Scan for the cell matching the given text and deliver its [x, y] coordinate at center. 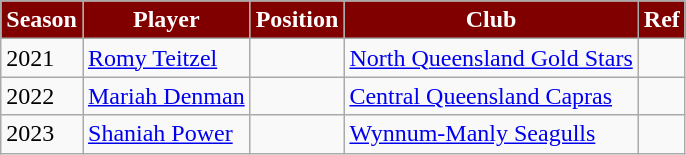
Season [42, 20]
2023 [42, 134]
Player [166, 20]
Position [297, 20]
Romy Teitzel [166, 58]
Central Queensland Capras [491, 96]
Mariah Denman [166, 96]
Wynnum-Manly Seagulls [491, 134]
North Queensland Gold Stars [491, 58]
2022 [42, 96]
2021 [42, 58]
Shaniah Power [166, 134]
Ref [662, 20]
Club [491, 20]
